Identify which cell holds the provided text, then report its (X, Y) central coordinate. 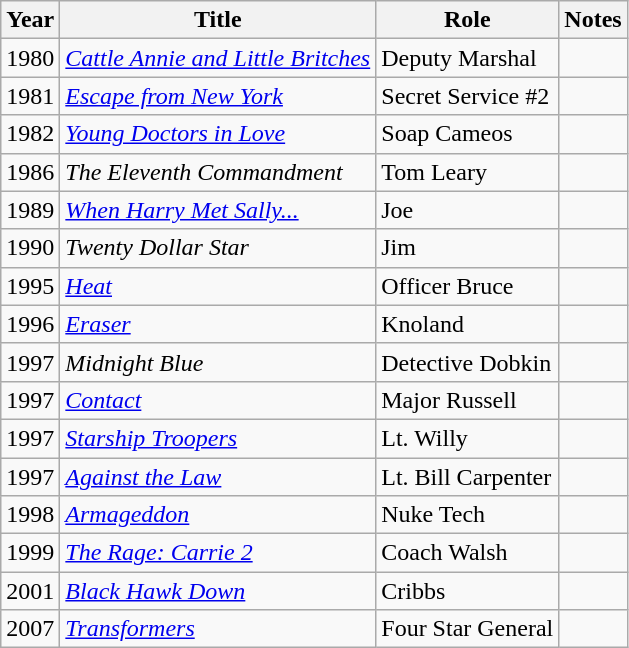
Heat (218, 286)
1996 (30, 324)
Year (30, 20)
Officer Bruce (468, 286)
Four Star General (468, 629)
Notes (593, 20)
Escape from New York (218, 96)
Jim (468, 248)
1995 (30, 286)
Title (218, 20)
Joe (468, 210)
Detective Dobkin (468, 362)
Role (468, 20)
1981 (30, 96)
1990 (30, 248)
1980 (30, 58)
Cribbs (468, 591)
Major Russell (468, 400)
Black Hawk Down (218, 591)
Lt. Bill Carpenter (468, 477)
1998 (30, 515)
Tom Leary (468, 172)
2007 (30, 629)
Knoland (468, 324)
1982 (30, 134)
The Eleventh Commandment (218, 172)
Starship Troopers (218, 438)
Against the Law (218, 477)
Eraser (218, 324)
Deputy Marshal (468, 58)
Transformers (218, 629)
Nuke Tech (468, 515)
1989 (30, 210)
Lt. Willy (468, 438)
Secret Service #2 (468, 96)
The Rage: Carrie 2 (218, 553)
Midnight Blue (218, 362)
2001 (30, 591)
Cattle Annie and Little Britches (218, 58)
Young Doctors in Love (218, 134)
1986 (30, 172)
Armageddon (218, 515)
1999 (30, 553)
When Harry Met Sally... (218, 210)
Twenty Dollar Star (218, 248)
Coach Walsh (468, 553)
Contact (218, 400)
Soap Cameos (468, 134)
